Determine the [X, Y] coordinate at the center of the cell enclosing the given text.  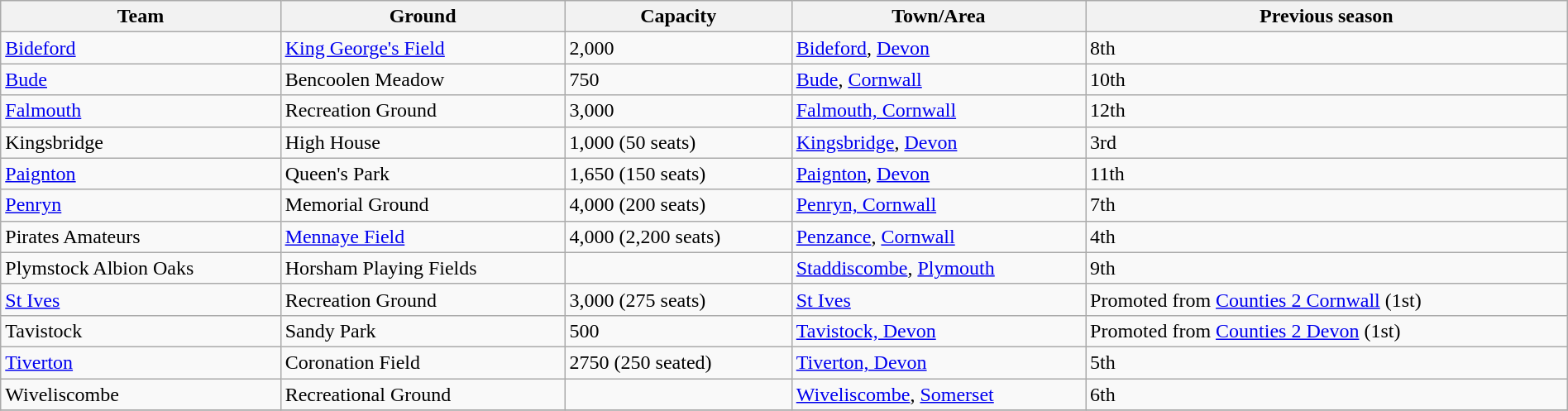
Paignton [141, 174]
3,000 [678, 111]
1,000 (50 seats) [678, 142]
Tavistock [141, 331]
4,000 (200 seats) [678, 205]
Penryn [141, 205]
Falmouth, Cornwall [938, 111]
6th [1327, 394]
Tavistock, Devon [938, 331]
Penryn, Cornwall [938, 205]
4th [1327, 237]
7th [1327, 205]
4,000 (2,200 seats) [678, 237]
Recreational Ground [423, 394]
Falmouth [141, 111]
Wiveliscombe [141, 394]
Promoted from Counties 2 Cornwall (1st) [1327, 299]
Bude, Cornwall [938, 79]
Pirates Amateurs [141, 237]
750 [678, 79]
Memorial Ground [423, 205]
5th [1327, 362]
Previous season [1327, 17]
8th [1327, 48]
Bideford, Devon [938, 48]
500 [678, 331]
Ground [423, 17]
Tiverton, Devon [938, 362]
2,000 [678, 48]
Queen's Park [423, 174]
Penzance, Cornwall [938, 237]
Bideford [141, 48]
Horsham Playing Fields [423, 268]
Bencoolen Meadow [423, 79]
Town/Area [938, 17]
2750 (250 seated) [678, 362]
Bude [141, 79]
Mennaye Field [423, 237]
Promoted from Counties 2 Devon (1st) [1327, 331]
10th [1327, 79]
9th [1327, 268]
Sandy Park [423, 331]
Team [141, 17]
Tiverton [141, 362]
11th [1327, 174]
3,000 (275 seats) [678, 299]
3rd [1327, 142]
Coronation Field [423, 362]
Kingsbridge, Devon [938, 142]
12th [1327, 111]
King George's Field [423, 48]
Paignton, Devon [938, 174]
High House [423, 142]
Wiveliscombe, Somerset [938, 394]
Staddiscombe, Plymouth [938, 268]
Capacity [678, 17]
1,650 (150 seats) [678, 174]
Plymstock Albion Oaks [141, 268]
Kingsbridge [141, 142]
